Locate the cell with the specified text and output its [X, Y] center coordinate. 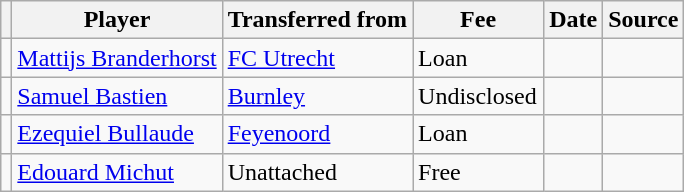
Edouard Michut [117, 172]
Undisclosed [478, 96]
Samuel Bastien [117, 96]
Unattached [317, 172]
Ezequiel Bullaude [117, 134]
Transferred from [317, 20]
Burnley [317, 96]
Free [478, 172]
Date [574, 20]
Source [644, 20]
Player [117, 20]
Feyenoord [317, 134]
FC Utrecht [317, 58]
Mattijs Branderhorst [117, 58]
Fee [478, 20]
